Detect which cell encompasses the target text, then output its (X, Y) center coordinate. 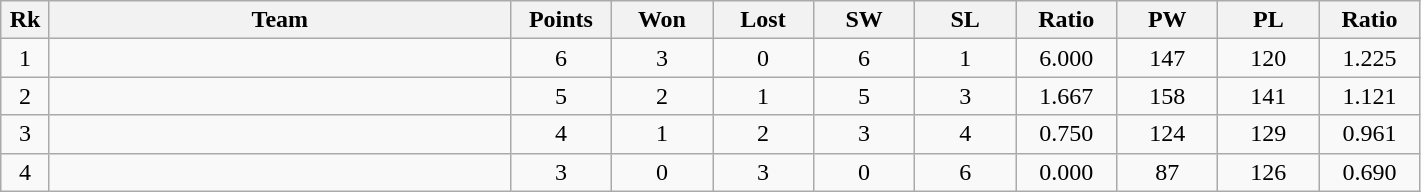
129 (1268, 134)
124 (1168, 134)
6.000 (1066, 58)
SW (864, 20)
0.961 (1370, 134)
1.225 (1370, 58)
Rk (26, 20)
87 (1168, 172)
Won (662, 20)
120 (1268, 58)
SL (966, 20)
141 (1268, 96)
0.690 (1370, 172)
158 (1168, 96)
Lost (762, 20)
1.667 (1066, 96)
1.121 (1370, 96)
0.750 (1066, 134)
PW (1168, 20)
147 (1168, 58)
Team (280, 20)
126 (1268, 172)
Points (560, 20)
PL (1268, 20)
0.000 (1066, 172)
